Provide the (x, y) coordinate of the cell's center where the given text is located.  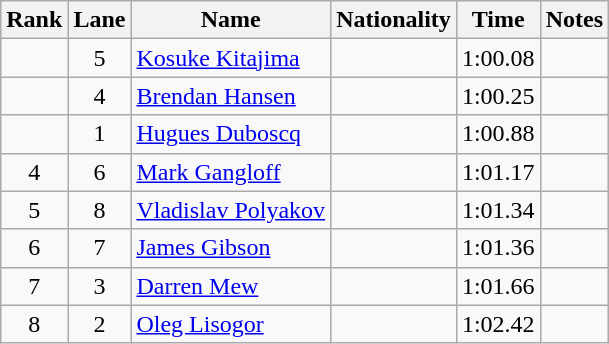
Notes (574, 20)
Hugues Duboscq (231, 134)
Oleg Lisogor (231, 324)
Mark Gangloff (231, 172)
1:00.88 (498, 134)
Vladislav Polyakov (231, 210)
1:01.66 (498, 286)
Lane (100, 20)
Name (231, 20)
Time (498, 20)
3 (100, 286)
1:01.17 (498, 172)
1:02.42 (498, 324)
1:00.08 (498, 58)
Brendan Hansen (231, 96)
Kosuke Kitajima (231, 58)
1:00.25 (498, 96)
1:01.34 (498, 210)
1:01.36 (498, 248)
Rank (34, 20)
1 (100, 134)
James Gibson (231, 248)
Nationality (394, 20)
2 (100, 324)
Darren Mew (231, 286)
